From the cell containing the given text, extract its center point as [x, y] coordinate. 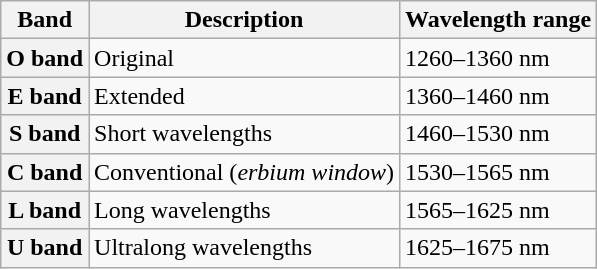
Description [244, 20]
Original [244, 58]
Ultralong wavelengths [244, 248]
1625–1675 nm [498, 248]
Band [45, 20]
1530–1565 nm [498, 172]
S band [45, 134]
L band [45, 210]
Short wavelengths [244, 134]
1565–1625 nm [498, 210]
Conventional (erbium window) [244, 172]
1260–1360 nm [498, 58]
E band [45, 96]
Extended [244, 96]
U band [45, 248]
Wavelength range [498, 20]
1360–1460 nm [498, 96]
1460–1530 nm [498, 134]
O band [45, 58]
Long wavelengths [244, 210]
C band [45, 172]
